Search for the cell housing the specified text and yield its (x, y) center coordinate. 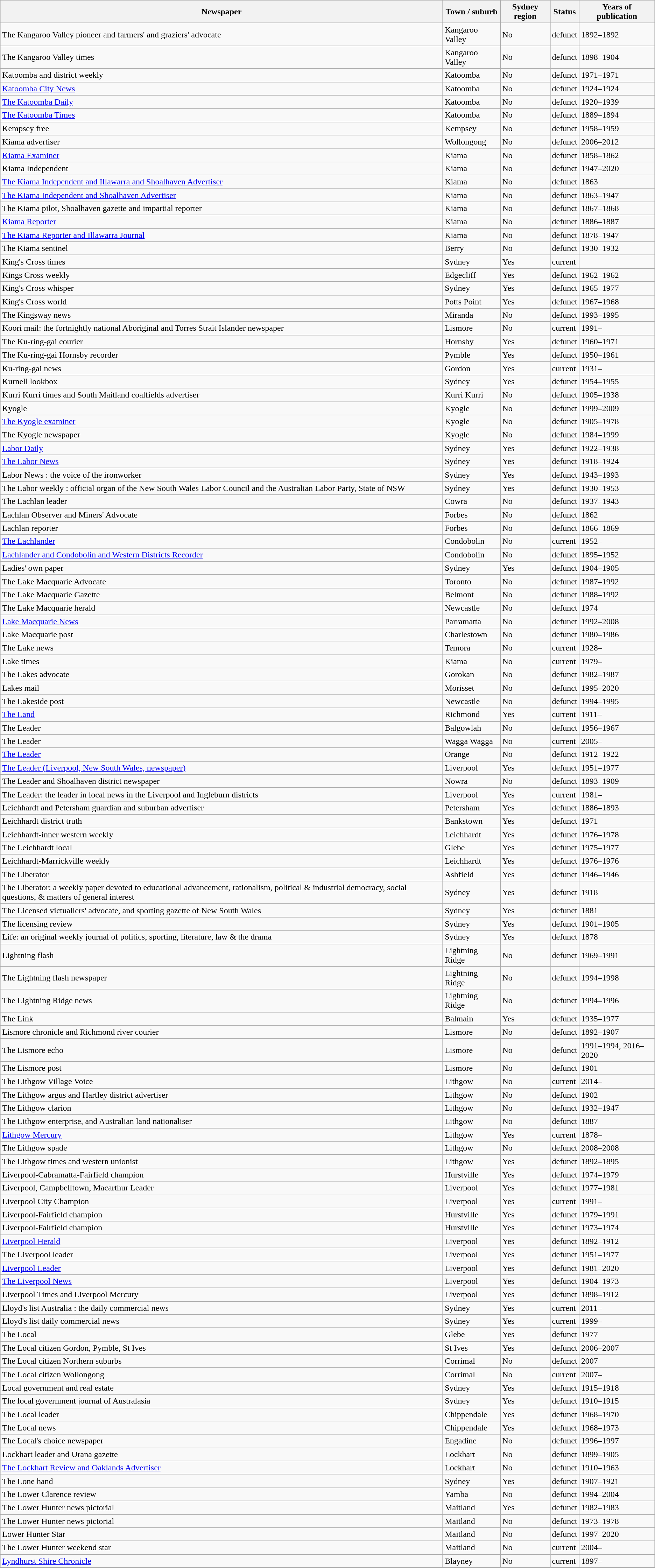
1918 (617, 892)
The Liverpool News (222, 1281)
Liverpool Leader (222, 1268)
Lachlan Observer and Miners' Advocate (222, 515)
Kings Cross weekly (222, 275)
1974–1979 (617, 1175)
Kiama Independent (222, 168)
Wollongong (472, 142)
Sydney region (525, 12)
1889–1894 (617, 115)
The Lower Hunter weekend star (222, 1548)
1994–2004 (617, 1494)
The Leichhardt local (222, 848)
The Local's choice newspaper (222, 1441)
1895–1952 (617, 555)
2007 (617, 1361)
1979–1991 (617, 1215)
1892–1892 (617, 34)
1905–1938 (617, 395)
1866–1869 (617, 528)
1999–2009 (617, 408)
Hornsby (472, 342)
1965–1977 (617, 288)
Blayney (472, 1561)
Pymble (472, 355)
Liverpool City Champion (222, 1201)
The Kiama sentinel (222, 248)
1973–1974 (617, 1228)
The Kiama pilot, Shoalhaven gazette and impartial reporter (222, 209)
Lloyd's list daily commercial news (222, 1321)
The Lachlan leader (222, 501)
Bankstown (472, 821)
Kempsey free (222, 128)
The Local citizen Wollongong (222, 1374)
1997–2020 (617, 1534)
The Lower Clarence review (222, 1494)
1886–1887 (617, 222)
Parramatta (472, 621)
1981–2020 (617, 1268)
The Kiama Reporter and Illawarra Journal (222, 235)
Morisset (472, 688)
Petersham (472, 808)
Yamba (472, 1494)
Lower Hunter Star (222, 1534)
The Kangaroo Valley times (222, 57)
The Lithgow spade (222, 1148)
The Land (222, 715)
1918–1924 (617, 462)
Katoomba and district weekly (222, 75)
The Local (222, 1335)
1902 (617, 1095)
Liverpool-Cabramatta-Fairfield champion (222, 1175)
Liverpool, Campbelltown, Macarthur Leader (222, 1188)
1920–1939 (617, 102)
1999– (617, 1321)
Years of publication (617, 12)
The Kiama Independent and Shoalhaven Advertiser (222, 195)
The Kingsway news (222, 315)
1973–1978 (617, 1521)
Miranda (472, 315)
Lloyd's list Australia : the daily commercial news (222, 1308)
1922–1938 (617, 448)
1935–1977 (617, 1019)
The Lone hand (222, 1481)
The Lithgow times and western unionist (222, 1161)
1878 (617, 937)
1907–1921 (617, 1481)
Liverpool Herald (222, 1241)
The Leader: the leader in local news in the Liverpool and Ingleburn districts (222, 794)
2006–2012 (617, 142)
The Lightning flash newspaper (222, 978)
1904–1905 (617, 568)
1956–1967 (617, 728)
1893–1909 (617, 781)
The Lightning Ridge news (222, 1001)
Lakes mail (222, 688)
1867–1868 (617, 209)
King's Cross whisper (222, 288)
Labor News : the voice of the ironworker (222, 475)
1968–1970 (617, 1414)
1901–1905 (617, 924)
1958–1959 (617, 128)
1979– (617, 661)
Kiama advertiser (222, 142)
Richmond (472, 715)
1932–1947 (617, 1108)
2008–2008 (617, 1148)
1977–1981 (617, 1188)
Leichhardt district truth (222, 821)
2005– (617, 741)
The Lake news (222, 648)
Lockhart leader and Urana gazette (222, 1454)
Ku-ring-gai news (222, 368)
1886–1893 (617, 808)
The Lithgow argus and Hartley district advertiser (222, 1095)
1881 (617, 910)
1892–1895 (617, 1161)
Belmont (472, 595)
1898–1912 (617, 1294)
Gorokan (472, 675)
Wagga Wagga (472, 741)
The Ku-ring-gai Hornsby recorder (222, 355)
1968–1973 (617, 1428)
Orange (472, 754)
The Lismore echo (222, 1050)
Kurri Kurri times and South Maitland coalfields advertiser (222, 395)
2004– (617, 1548)
The licensing review (222, 924)
The Katoomba Daily (222, 102)
1901 (617, 1068)
The Lakeside post (222, 701)
Lake Macquarie post (222, 635)
Toronto (472, 581)
The Local citizen Gordon, Pymble, St Ives (222, 1348)
1982–1983 (617, 1507)
2007– (617, 1374)
Town / suburb (472, 12)
Ashfield (472, 874)
1899–1905 (617, 1454)
1967–1968 (617, 302)
Status (565, 12)
1910–1915 (617, 1401)
1892–1912 (617, 1241)
Engadine (472, 1441)
1878–1947 (617, 235)
1994–1998 (617, 978)
1995–2020 (617, 688)
1878– (617, 1135)
1950–1961 (617, 355)
2006–2007 (617, 1348)
1931– (617, 368)
The Labor News (222, 462)
The Local leader (222, 1414)
Lachlander and Condobolin and Western Districts Recorder (222, 555)
Leichhardt-inner western weekly (222, 835)
Lismore chronicle and Richmond river courier (222, 1032)
Edgecliff (472, 275)
The Ku-ring-gai courier (222, 342)
The Katoomba Times (222, 115)
1984–1999 (617, 435)
1937–1943 (617, 501)
Lyndhurst Shire Chronicle (222, 1561)
The Lake Macquarie Gazette (222, 595)
St Ives (472, 1348)
The Lithgow clarion (222, 1108)
Katoomba City News (222, 89)
The Lake Macquarie Advocate (222, 581)
1930–1953 (617, 488)
1898–1904 (617, 57)
Cowra (472, 501)
1915–1918 (617, 1388)
Leichhardt and Petersham guardian and suburban advertiser (222, 808)
1994–1996 (617, 1001)
The Labor weekly : official organ of the New South Wales Labor Council and the Australian Labor Party, State of NSW (222, 488)
1930–1932 (617, 248)
1996–1997 (617, 1441)
The Lockhart Review and Oaklands Advertiser (222, 1468)
Gordon (472, 368)
The Local citizen Northern suburbs (222, 1361)
The Leader (Liverpool, New South Wales, newspaper) (222, 768)
King's Cross world (222, 302)
Lightning flash (222, 955)
Labor Daily (222, 448)
1892–1907 (617, 1032)
1863 (617, 182)
The Lithgow enterprise, and Australian land nationaliser (222, 1121)
1992–2008 (617, 621)
Kurnell lookbox (222, 381)
Local government and real estate (222, 1388)
1912–1922 (617, 754)
1971–1971 (617, 75)
Balgowlah (472, 728)
1981– (617, 794)
King's Cross times (222, 262)
1976–1978 (617, 835)
Life: an original weekly journal of politics, sporting, literature, law & the drama (222, 937)
1975–1977 (617, 848)
The local government journal of Australasia (222, 1401)
2014– (617, 1081)
1928– (617, 648)
The Lismore post (222, 1068)
The Kiama Independent and Illawarra and Shoalhaven Advertiser (222, 182)
Newspaper (222, 12)
1977 (617, 1335)
The Liberator (222, 874)
Kurri Kurri (472, 395)
The Lakes advocate (222, 675)
1954–1955 (617, 381)
1969–1991 (617, 955)
1943–1993 (617, 475)
1988–1992 (617, 595)
Berry (472, 248)
Lake times (222, 661)
1905–1978 (617, 422)
The Lake Macquarie herald (222, 608)
1962–1962 (617, 275)
1904–1973 (617, 1281)
The Leader and Shoalhaven district newspaper (222, 781)
1982–1987 (617, 675)
Kiama Reporter (222, 222)
Leichhardt-Marrickville weekly (222, 861)
1863–1947 (617, 195)
Liverpool Times and Liverpool Mercury (222, 1294)
1887 (617, 1121)
Temora (472, 648)
1947–2020 (617, 168)
The Lithgow Village Voice (222, 1081)
1910–1963 (617, 1468)
The Local news (222, 1428)
The Kyogle examiner (222, 422)
1976–1976 (617, 861)
1987–1992 (617, 581)
Lake Macquarie News (222, 621)
1993–1995 (617, 315)
1862 (617, 515)
1924–1924 (617, 89)
The Kyogle newspaper (222, 435)
Potts Point (472, 302)
1952– (617, 541)
Nowra (472, 781)
1946–1946 (617, 874)
The Lachlander (222, 541)
The Licensed victuallers' advocate, and sporting gazette of New South Wales (222, 910)
Koori mail: the fortnightly national Aboriginal and Torres Strait Islander newspaper (222, 328)
The Link (222, 1019)
Lachlan reporter (222, 528)
Balmain (472, 1019)
1974 (617, 608)
Charlestown (472, 635)
The Kangaroo Valley pioneer and farmers' and graziers' advocate (222, 34)
2011– (617, 1308)
Kiama Examiner (222, 155)
Ladies' own paper (222, 568)
1971 (617, 821)
1991–1994, 2016–2020 (617, 1050)
Lithgow Mercury (222, 1135)
The Liverpool leader (222, 1254)
1980–1986 (617, 635)
1858–1862 (617, 155)
1911– (617, 715)
Kempsey (472, 128)
1960–1971 (617, 342)
1994–1995 (617, 701)
1897– (617, 1561)
